Identify which cell holds the provided text, then report its [X, Y] central coordinate. 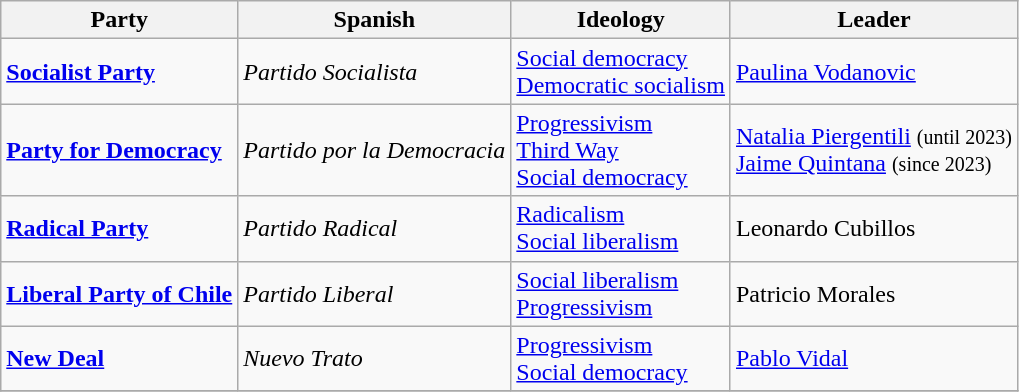
Party [120, 20]
RadicalismSocial liberalism [621, 228]
Leonardo Cubillos [874, 228]
Party for Democracy [120, 150]
Leader [874, 20]
Ideology [621, 20]
Liberal Party of Chile [120, 294]
Radical Party [120, 228]
Social liberalismProgressivism [621, 294]
ProgressivismSocial democracy [621, 358]
Partido Radical [374, 228]
Partido por la Democracia [374, 150]
ProgressivismThird WaySocial democracy [621, 150]
Social democracyDemocratic socialism [621, 72]
Spanish [374, 20]
Partido Socialista [374, 72]
New Deal [120, 358]
Natalia Piergentili (until 2023)Jaime Quintana (since 2023) [874, 150]
Partido Liberal [374, 294]
Socialist Party [120, 72]
Patricio Morales [874, 294]
Paulina Vodanovic [874, 72]
Pablo Vidal [874, 358]
Nuevo Trato [374, 358]
